Output the [x, y] coordinate of the center of the cell containing the given text.  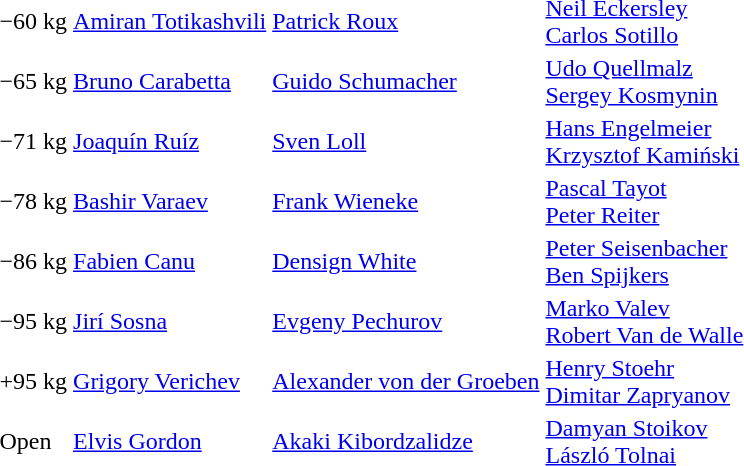
Jirí Sosna [170, 322]
Frank Wieneke [406, 202]
Guido Schumacher [406, 82]
Fabien Canu [170, 262]
Grigory Verichev [170, 382]
Bashir Varaev [170, 202]
Densign White [406, 262]
Joaquín Ruíz [170, 142]
Evgeny Pechurov [406, 322]
Sven Loll [406, 142]
Alexander von der Groeben [406, 382]
Bruno Carabetta [170, 82]
